Determine the [X, Y] coordinate at the center of the cell enclosing the given text.  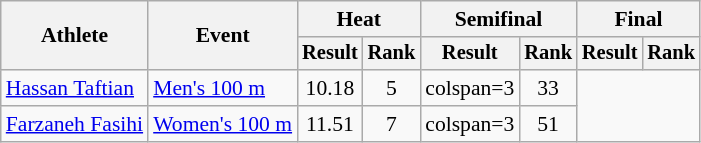
10.18 [330, 88]
11.51 [330, 124]
7 [392, 124]
Hassan Taftian [74, 88]
5 [392, 88]
Athlete [74, 36]
Semifinal [498, 19]
51 [548, 124]
Men's 100 m [222, 88]
Heat [358, 19]
Final [638, 19]
Event [222, 36]
Farzaneh Fasihi [74, 124]
Women's 100 m [222, 124]
33 [548, 88]
